Search for the cell housing the specified text and yield its [x, y] center coordinate. 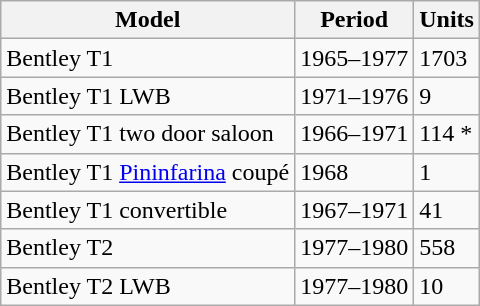
1703 [447, 58]
10 [447, 286]
41 [447, 210]
Bentley T1 Pininfarina coupé [148, 172]
1968 [354, 172]
1 [447, 172]
Bentley T1 convertible [148, 210]
9 [447, 96]
558 [447, 248]
1966–1971 [354, 134]
Model [148, 20]
1971–1976 [354, 96]
114 * [447, 134]
Bentley T2 LWB [148, 286]
Bentley T1 [148, 58]
Period [354, 20]
Bentley T2 [148, 248]
1965–1977 [354, 58]
1967–1971 [354, 210]
Bentley T1 LWB [148, 96]
Units [447, 20]
Bentley T1 two door saloon [148, 134]
